Return [X, Y] of the center of cell containing provided text 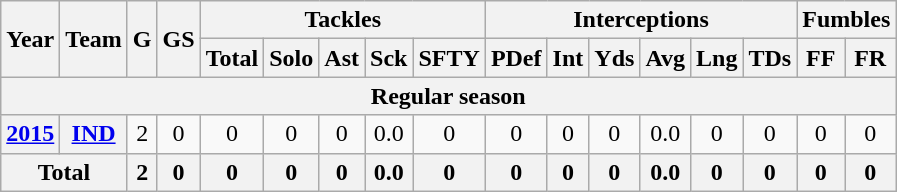
Yds [614, 58]
Sck [388, 58]
Team [94, 39]
FF [821, 58]
TDs [770, 58]
G [142, 39]
Fumbles [846, 20]
Avg [666, 58]
Solo [292, 58]
Lng [717, 58]
Int [568, 58]
2015 [30, 134]
Interceptions [640, 20]
IND [94, 134]
FR [870, 58]
Year [30, 39]
Ast [342, 58]
SFTY [449, 58]
PDef [516, 58]
Tackles [342, 20]
Regular season [448, 96]
GS [178, 39]
